Return the (X, Y) coordinate for the center point of the cell that contains the specified text.  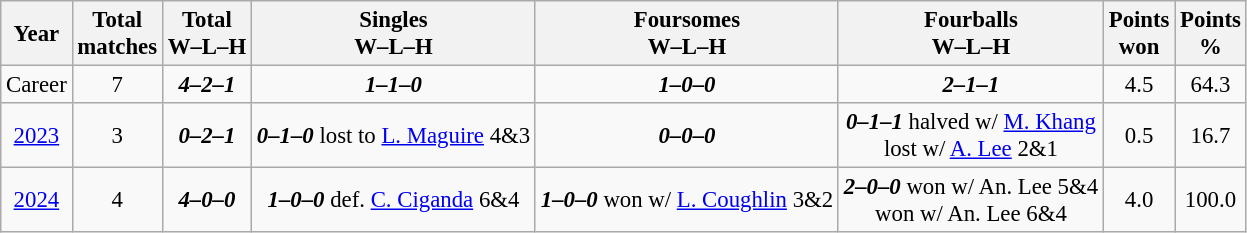
Points% (1210, 34)
2–1–1 (970, 85)
4–0–0 (206, 200)
4.0 (1138, 200)
4 (117, 200)
0.5 (1138, 136)
SinglesW–L–H (393, 34)
0–0–0 (686, 136)
1–0–0 def. C. Ciganda 6&4 (393, 200)
16.7 (1210, 136)
FoursomesW–L–H (686, 34)
2024 (36, 200)
2023 (36, 136)
4.5 (1138, 85)
Year (36, 34)
FourballsW–L–H (970, 34)
Pointswon (1138, 34)
0–1–1 halved w/ M. Khanglost w/ A. Lee 2&1 (970, 136)
0–2–1 (206, 136)
2–0–0 won w/ An. Lee 5&4won w/ An. Lee 6&4 (970, 200)
100.0 (1210, 200)
4–2–1 (206, 85)
3 (117, 136)
64.3 (1210, 85)
1–1–0 (393, 85)
7 (117, 85)
1–0–0 (686, 85)
Career (36, 85)
0–1–0 lost to L. Maguire 4&3 (393, 136)
TotalW–L–H (206, 34)
Totalmatches (117, 34)
1–0–0 won w/ L. Coughlin 3&2 (686, 200)
